Capture the cell that displays the provided text and extract its [x, y] central coordinate. 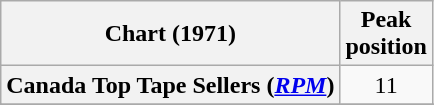
Peakposition [386, 34]
11 [386, 85]
Canada Top Tape Sellers (RPM) [170, 85]
Chart (1971) [170, 34]
